Capture the cell that displays the provided text and extract its (X, Y) central coordinate. 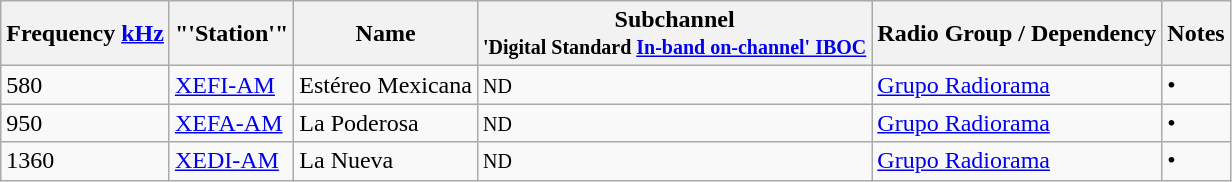
Radio Group / Dependency (1017, 34)
XEFI-AM (231, 85)
La Nueva (386, 161)
"'Station'" (231, 34)
Name (386, 34)
1360 (86, 161)
La Poderosa (386, 123)
Estéreo Mexicana (386, 85)
XEDI-AM (231, 161)
580 (86, 85)
Frequency kHz (86, 34)
Subchannel'Digital Standard In-band on-channel' IBOC (674, 34)
XEFA-AM (231, 123)
950 (86, 123)
Notes (1196, 34)
